Find where the given text appears and provide that cell's center as (x, y) coordinate. 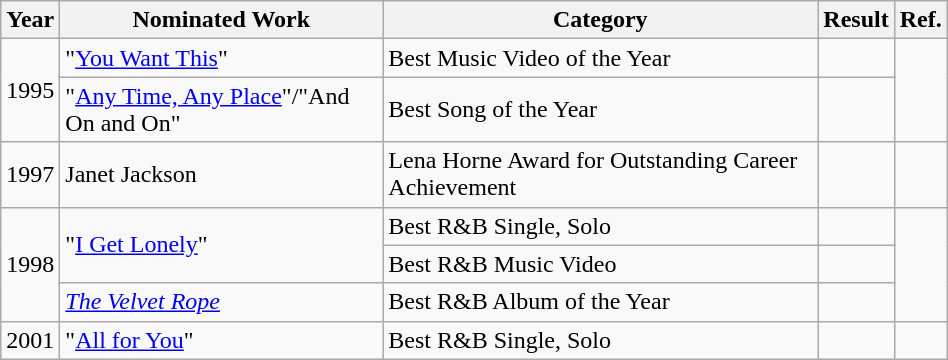
Nominated Work (222, 20)
1995 (30, 90)
1998 (30, 264)
Best Music Video of the Year (600, 58)
1997 (30, 174)
Best R&B Music Video (600, 264)
Janet Jackson (222, 174)
Lena Horne Award for Outstanding Career Achievement (600, 174)
Best R&B Album of the Year (600, 302)
"Any Time, Any Place"/"And On and On" (222, 110)
2001 (30, 340)
Result (856, 20)
Best Song of the Year (600, 110)
Category (600, 20)
"All for You" (222, 340)
The Velvet Rope (222, 302)
Ref. (920, 20)
Year (30, 20)
"I Get Lonely" (222, 245)
"You Want This" (222, 58)
